Locate the cell with the specified text and output its (x, y) center coordinate. 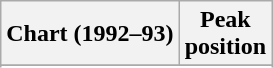
Peakposition (225, 34)
Chart (1992–93) (90, 34)
